For the text-containing cell, return its midpoint in [X, Y] coordinate format. 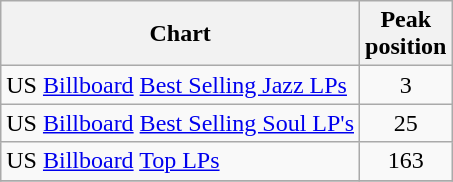
Chart [180, 34]
25 [406, 123]
Peakposition [406, 34]
US Billboard Best Selling Soul LP's [180, 123]
3 [406, 85]
US Billboard Top LPs [180, 161]
163 [406, 161]
US Billboard Best Selling Jazz LPs [180, 85]
